For the text-containing cell, return its midpoint in [x, y] coordinate format. 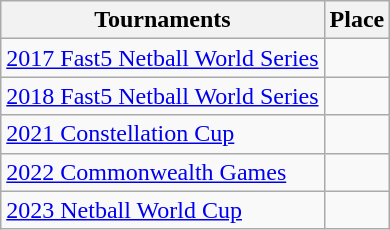
2017 Fast5 Netball World Series [162, 58]
2023 Netball World Cup [162, 210]
Tournaments [162, 20]
2022 Commonwealth Games [162, 172]
Place [357, 20]
2021 Constellation Cup [162, 134]
2018 Fast5 Netball World Series [162, 96]
